Scan for the cell matching the given text and deliver its (x, y) coordinate at center. 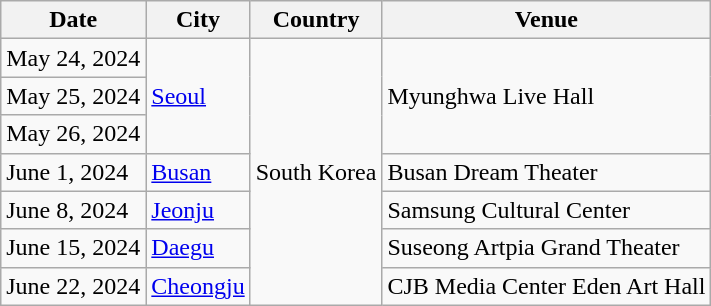
Jeonju (198, 210)
Date (74, 20)
Suseong Artpia Grand Theater (546, 248)
Cheongju (198, 286)
CJB Media Center Eden Art Hall (546, 286)
Country (316, 20)
June 15, 2024 (74, 248)
May 26, 2024 (74, 134)
Samsung Cultural Center (546, 210)
June 22, 2024 (74, 286)
Busan (198, 172)
Daegu (198, 248)
South Korea (316, 172)
May 24, 2024 (74, 58)
June 1, 2024 (74, 172)
Busan Dream Theater (546, 172)
Venue (546, 20)
June 8, 2024 (74, 210)
May 25, 2024 (74, 96)
City (198, 20)
Myunghwa Live Hall (546, 96)
Seoul (198, 96)
